Capture the cell that displays the provided text and extract its (X, Y) central coordinate. 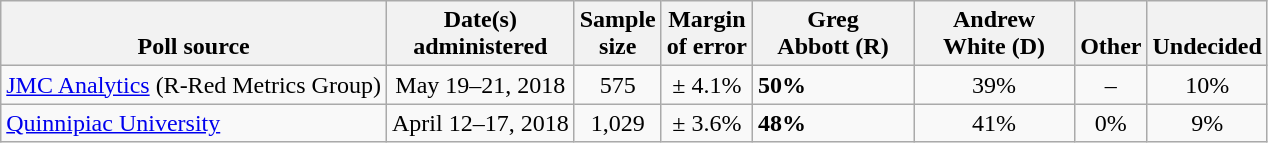
1,029 (618, 123)
May 19–21, 2018 (480, 85)
± 4.1% (706, 85)
JMC Analytics (R-Red Metrics Group) (194, 85)
Date(s)administered (480, 34)
9% (1207, 123)
39% (994, 85)
Samplesize (618, 34)
Quinnipiac University (194, 123)
575 (618, 85)
GregAbbott (R) (832, 34)
April 12–17, 2018 (480, 123)
50% (832, 85)
Poll source (194, 34)
– (1111, 85)
AndrewWhite (D) (994, 34)
± 3.6% (706, 123)
Marginof error (706, 34)
10% (1207, 85)
0% (1111, 123)
Other (1111, 34)
48% (832, 123)
Undecided (1207, 34)
41% (994, 123)
